Provide the (X, Y) coordinate of the cell's center where the given text is located.  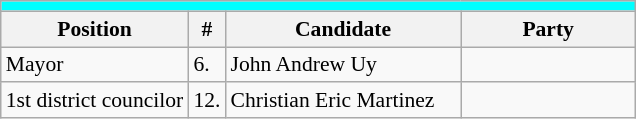
Mayor (95, 65)
John Andrew Uy (342, 65)
6. (206, 65)
Candidate (342, 29)
12. (206, 101)
Christian Eric Martinez (342, 101)
Party (548, 29)
# (206, 29)
Position (95, 29)
1st district councilor (95, 101)
